From the cell containing the given text, extract its center point as [X, Y] coordinate. 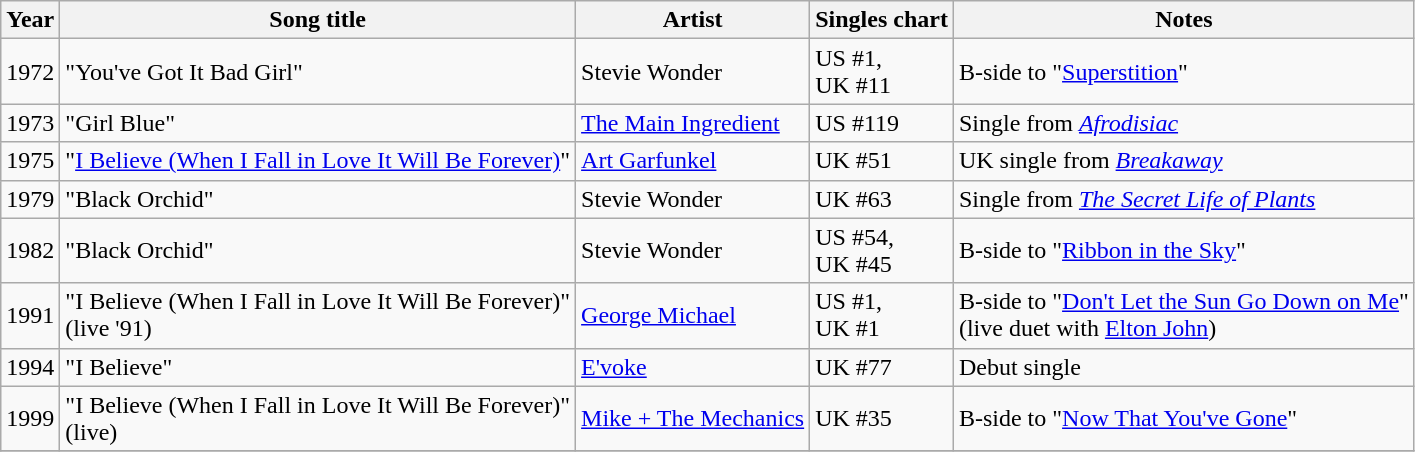
1982 [30, 250]
B-side to "Now That You've Gone" [1184, 418]
George Michael [693, 316]
Singles chart [882, 20]
B-side to "Ribbon in the Sky" [1184, 250]
Year [30, 20]
1991 [30, 316]
UK #63 [882, 199]
B-side to "Superstition" [1184, 72]
Debut single [1184, 367]
UK single from Breakaway [1184, 161]
UK #51 [882, 161]
"I Believe (When I Fall in Love It Will Be Forever)" [318, 161]
"You've Got It Bad Girl" [318, 72]
US #1,UK #11 [882, 72]
US #54,UK #45 [882, 250]
UK #35 [882, 418]
Mike + The Mechanics [693, 418]
"I Believe (When I Fall in Love It Will Be Forever)"(live '91) [318, 316]
1972 [30, 72]
UK #77 [882, 367]
1999 [30, 418]
E'voke [693, 367]
The Main Ingredient [693, 123]
Single from The Secret Life of Plants [1184, 199]
"Girl Blue" [318, 123]
1975 [30, 161]
1979 [30, 199]
Artist [693, 20]
Single from Afrodisiac [1184, 123]
1994 [30, 367]
Art Garfunkel [693, 161]
Notes [1184, 20]
"I Believe (When I Fall in Love It Will Be Forever)"(live) [318, 418]
Song title [318, 20]
US #1,UK #1 [882, 316]
US #119 [882, 123]
B-side to "Don't Let the Sun Go Down on Me"(live duet with Elton John) [1184, 316]
1973 [30, 123]
"I Believe" [318, 367]
